Scan for the cell matching the given text and deliver its [X, Y] coordinate at center. 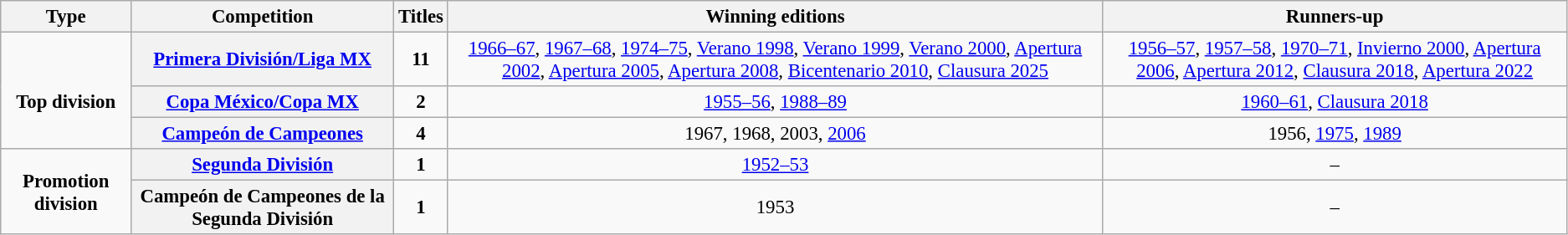
Promotion division [66, 192]
Segunda División [263, 165]
Campeón de Campeones [263, 134]
Copa México/Copa MX [263, 102]
1956–57, 1957–58, 1970–71, Invierno 2000, Apertura 2006, Apertura 2012, Clausura 2018, Apertura 2022 [1335, 60]
Primera División/Liga MX [263, 60]
1960–61, Clausura 2018 [1335, 102]
1956, 1975, 1989 [1335, 134]
Campeón de Campeones de la Segunda División [263, 207]
Type [66, 17]
Competition [263, 17]
1955–56, 1988–89 [775, 102]
Top division [66, 91]
1966–67, 1967–68, 1974–75, Verano 1998, Verano 1999, Verano 2000, Apertura 2002, Apertura 2005, Apertura 2008, Bicentenario 2010, Clausura 2025 [775, 60]
11 [422, 60]
Winning editions [775, 17]
2 [422, 102]
1953 [775, 207]
Titles [422, 17]
4 [422, 134]
1967, 1968, 2003, 2006 [775, 134]
1952–53 [775, 165]
Runners-up [1335, 17]
